Provide the [X, Y] coordinate of the cell's center where the given text is located.  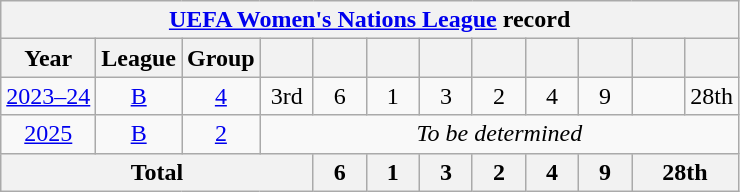
Year [48, 58]
UEFA Women's Nations League record [370, 20]
Group [222, 58]
To be determined [499, 134]
Total [158, 172]
League [139, 58]
2025 [48, 134]
2023–24 [48, 96]
3rd [286, 96]
